Extract the (X, Y) coordinate from the center of the cell holding the provided text.  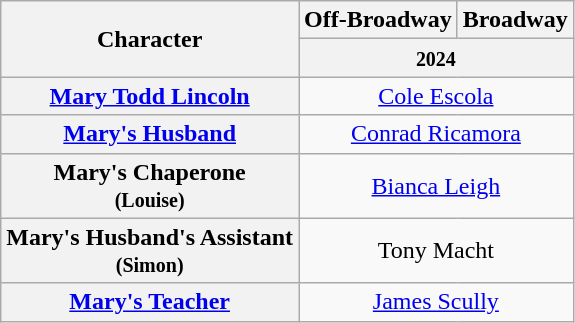
Mary's Teacher (150, 302)
Off-Broadway (378, 20)
Cole Escola (436, 96)
Mary's Husband (150, 134)
Mary's Husband's Assistant(Simon) (150, 250)
Mary's Chaperone(Louise) (150, 186)
Bianca Leigh (436, 186)
James Scully (436, 302)
Broadway (515, 20)
Tony Macht (436, 250)
Conrad Ricamora (436, 134)
Character (150, 39)
2024 (436, 58)
Mary Todd Lincoln (150, 96)
